Return the (x, y) coordinate for the center point of the cell that contains the specified text.  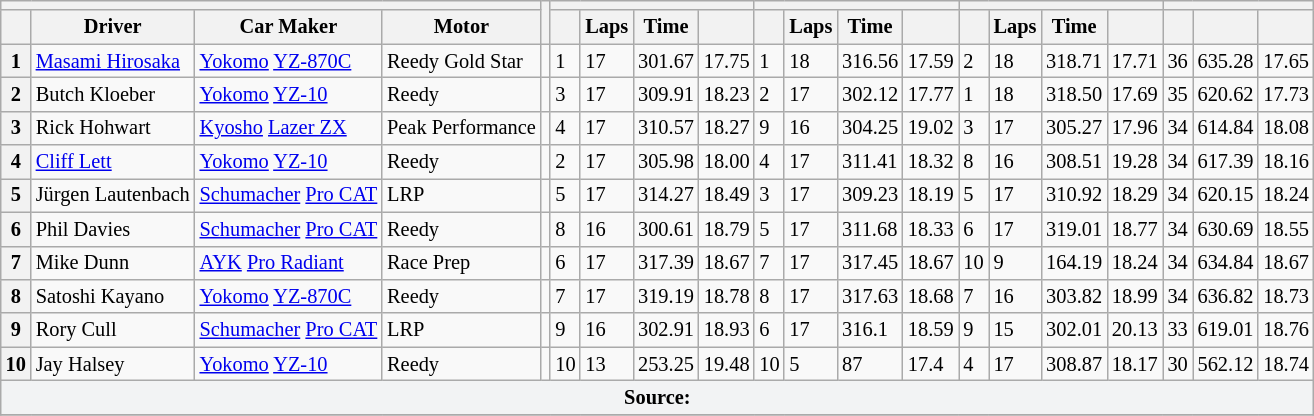
17.73 (1286, 94)
305.98 (666, 162)
305.27 (1074, 128)
Car Maker (289, 27)
Jürgen Lautenbach (113, 195)
17.71 (1135, 61)
316.56 (870, 61)
19.48 (727, 364)
634.84 (1226, 263)
18.49 (727, 195)
Source: (658, 397)
319.01 (1074, 229)
614.84 (1226, 128)
310.57 (666, 128)
Driver (113, 27)
300.61 (666, 229)
304.25 (870, 128)
311.68 (870, 229)
316.1 (870, 330)
318.71 (1074, 61)
Jay Halsey (113, 364)
17.96 (1135, 128)
17.69 (1135, 94)
317.63 (870, 296)
Motor (462, 27)
17.59 (931, 61)
Mike Dunn (113, 263)
18.00 (727, 162)
636.82 (1226, 296)
Satoshi Kayano (113, 296)
Cliff Lett (113, 162)
19.28 (1135, 162)
18.74 (1286, 364)
18.19 (931, 195)
Butch Kloeber (113, 94)
314.27 (666, 195)
17.77 (931, 94)
308.51 (1074, 162)
17.4 (931, 364)
319.19 (666, 296)
309.23 (870, 195)
302.01 (1074, 330)
Rory Cull (113, 330)
20.13 (1135, 330)
13 (606, 364)
18.99 (1135, 296)
302.12 (870, 94)
164.19 (1074, 263)
17.75 (727, 61)
18.77 (1135, 229)
310.92 (1074, 195)
17.65 (1286, 61)
18.23 (727, 94)
562.12 (1226, 364)
18.76 (1286, 330)
18.93 (727, 330)
Kyosho Lazer ZX (289, 128)
Phil Davies (113, 229)
Peak Performance (462, 128)
18.78 (727, 296)
620.15 (1226, 195)
301.67 (666, 61)
18.29 (1135, 195)
617.39 (1226, 162)
Reedy Gold Star (462, 61)
36 (1178, 61)
308.87 (1074, 364)
19.02 (931, 128)
620.62 (1226, 94)
Rick Hohwart (113, 128)
18.59 (931, 330)
18.79 (727, 229)
30 (1178, 364)
18.55 (1286, 229)
18.17 (1135, 364)
619.01 (1226, 330)
18.16 (1286, 162)
18.27 (727, 128)
317.39 (666, 263)
311.41 (870, 162)
33 (1178, 330)
Race Prep (462, 263)
635.28 (1226, 61)
15 (1016, 330)
87 (870, 364)
AYK Pro Radiant (289, 263)
309.91 (666, 94)
18.73 (1286, 296)
253.25 (666, 364)
35 (1178, 94)
18.33 (931, 229)
317.45 (870, 263)
Masami Hirosaka (113, 61)
303.82 (1074, 296)
18.68 (931, 296)
18.32 (931, 162)
18.08 (1286, 128)
630.69 (1226, 229)
302.91 (666, 330)
318.50 (1074, 94)
